Output the (X, Y) coordinate of the center of the cell containing the given text.  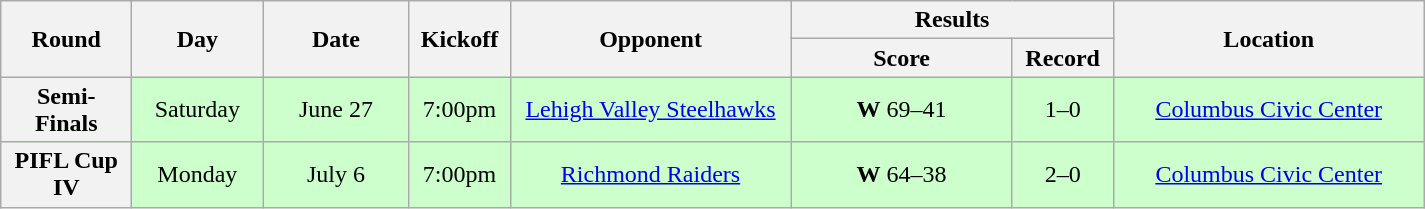
Semi-Finals (66, 110)
Score (902, 58)
Richmond Raiders (650, 174)
Monday (198, 174)
2–0 (1062, 174)
Kickoff (460, 39)
Lehigh Valley Steelhawks (650, 110)
W 64–38 (902, 174)
W 69–41 (902, 110)
June 27 (336, 110)
Day (198, 39)
Opponent (650, 39)
PIFL Cup IV (66, 174)
Results (952, 20)
Location (1268, 39)
Saturday (198, 110)
Record (1062, 58)
July 6 (336, 174)
1–0 (1062, 110)
Date (336, 39)
Round (66, 39)
